Find where the given text appears and provide that cell's center as (X, Y) coordinate. 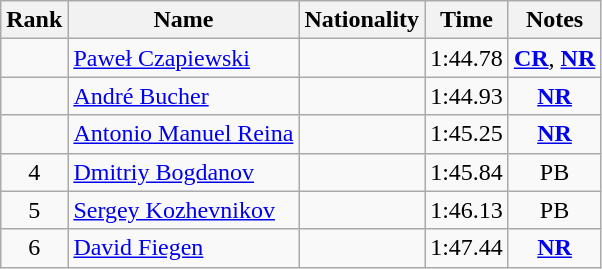
1:44.93 (467, 96)
Name (184, 20)
1:45.25 (467, 134)
Antonio Manuel Reina (184, 134)
CR, NR (554, 58)
1:47.44 (467, 248)
André Bucher (184, 96)
4 (34, 172)
6 (34, 248)
1:46.13 (467, 210)
Dmitriy Bogdanov (184, 172)
1:45.84 (467, 172)
5 (34, 210)
Notes (554, 20)
Paweł Czapiewski (184, 58)
Rank (34, 20)
Time (467, 20)
Nationality (362, 20)
Sergey Kozhevnikov (184, 210)
1:44.78 (467, 58)
David Fiegen (184, 248)
